From the cell containing the given text, extract its center point as [X, Y] coordinate. 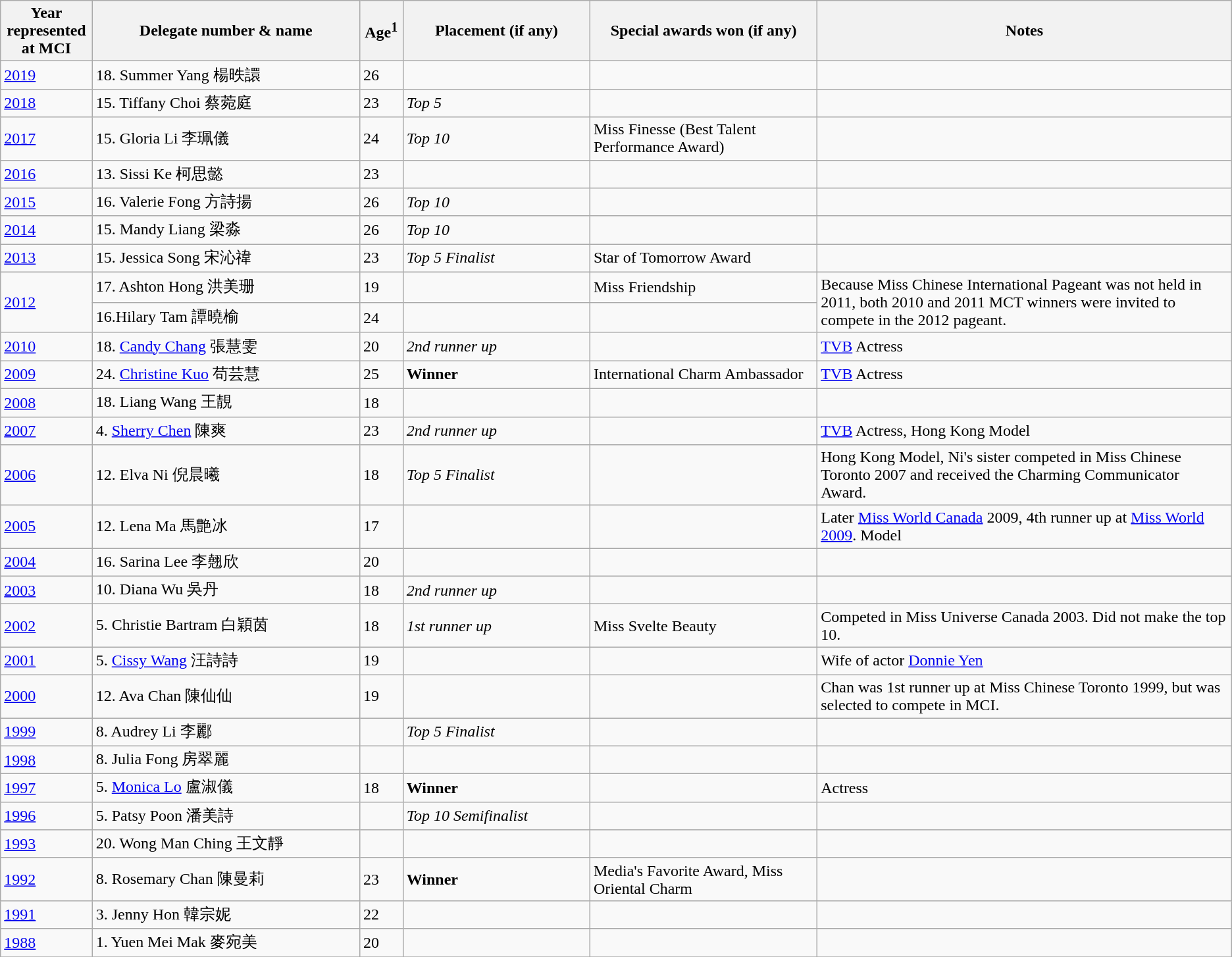
18. Liang Wang 王靚 [226, 403]
2007 [46, 430]
2017 [46, 138]
5. Patsy Poon 潘美詩 [226, 816]
Delegate number & name [226, 31]
Miss Finesse (Best Talent Performance Award) [703, 138]
Placement (if any) [496, 31]
Top 5 [496, 103]
1992 [46, 879]
Actress [1025, 789]
Miss Friendship [703, 287]
18. Candy Chang 張慧雯 [226, 346]
Chan was 1st runner up at Miss Chinese Toronto 1999, but was selected to compete in MCI. [1025, 696]
2015 [46, 203]
Because Miss Chinese International Pageant was not held in 2011, both 2010 and 2011 MCT winners were invited to compete in the 2012 pageant. [1025, 302]
13. Sissi Ke 柯思懿 [226, 174]
1988 [46, 943]
Year represented at MCI [46, 31]
1997 [46, 789]
Media's Favorite Award, Miss Oriental Charm [703, 879]
1999 [46, 732]
1996 [46, 816]
2003 [46, 590]
8. Julia Fong 房翠麗 [226, 760]
25 [381, 375]
15. Gloria Li 李珮儀 [226, 138]
4. Sherry Chen 陳爽 [226, 430]
Later Miss World Canada 2009, 4th runner up at Miss World 2009. Model [1025, 527]
12. Lena Ma 馬艶冰 [226, 527]
5. Christie Bartram 白穎茵 [226, 625]
16.Hilary Tam 譚曉榆 [226, 317]
Hong Kong Model, Ni's sister competed in Miss Chinese Toronto 2007 and received the Charming Communicator Award. [1025, 475]
International Charm Ambassador [703, 375]
Top 10 Semifinalist [496, 816]
2005 [46, 527]
10. Diana Wu 吳丹 [226, 590]
2010 [46, 346]
20. Wong Man Ching 王文靜 [226, 844]
2009 [46, 375]
1991 [46, 915]
22 [381, 915]
2016 [46, 174]
1. Yuen Mei Mak 麥宛美 [226, 943]
24. Christine Kuo 苟芸慧 [226, 375]
Miss Svelte Beauty [703, 625]
Wife of actor Donnie Yen [1025, 661]
1993 [46, 844]
12. Elva Ni 倪晨曦 [226, 475]
Competed in Miss Universe Canada 2003. Did not make the top 10. [1025, 625]
2000 [46, 696]
8. Audrey Li 李酈 [226, 732]
15. Tiffany Choi 蔡菀庭 [226, 103]
Notes [1025, 31]
Age1 [381, 31]
2014 [46, 230]
1st runner up [496, 625]
2001 [46, 661]
17 [381, 527]
1998 [46, 760]
12. Ava Chan 陳仙仙 [226, 696]
2002 [46, 625]
Special awards won (if any) [703, 31]
16. Sarina Lee 李翹欣 [226, 562]
2018 [46, 103]
15. Mandy Liang 梁淼 [226, 230]
18. Summer Yang 楊昳譞 [226, 75]
3. Jenny Hon 韓宗妮 [226, 915]
16. Valerie Fong 方詩揚 [226, 203]
2019 [46, 75]
5. Cissy Wang 汪詩詩 [226, 661]
2012 [46, 302]
8. Rosemary Chan 陳曼莉 [226, 879]
Star of Tomorrow Award [703, 258]
2004 [46, 562]
2013 [46, 258]
15. Jessica Song 宋沁禕 [226, 258]
2006 [46, 475]
2008 [46, 403]
TVB Actress, Hong Kong Model [1025, 430]
5. Monica Lo 盧淑儀 [226, 789]
17. Ashton Hong 洪美珊 [226, 287]
